Extract the [X, Y] coordinate from the center of the cell holding the provided text.  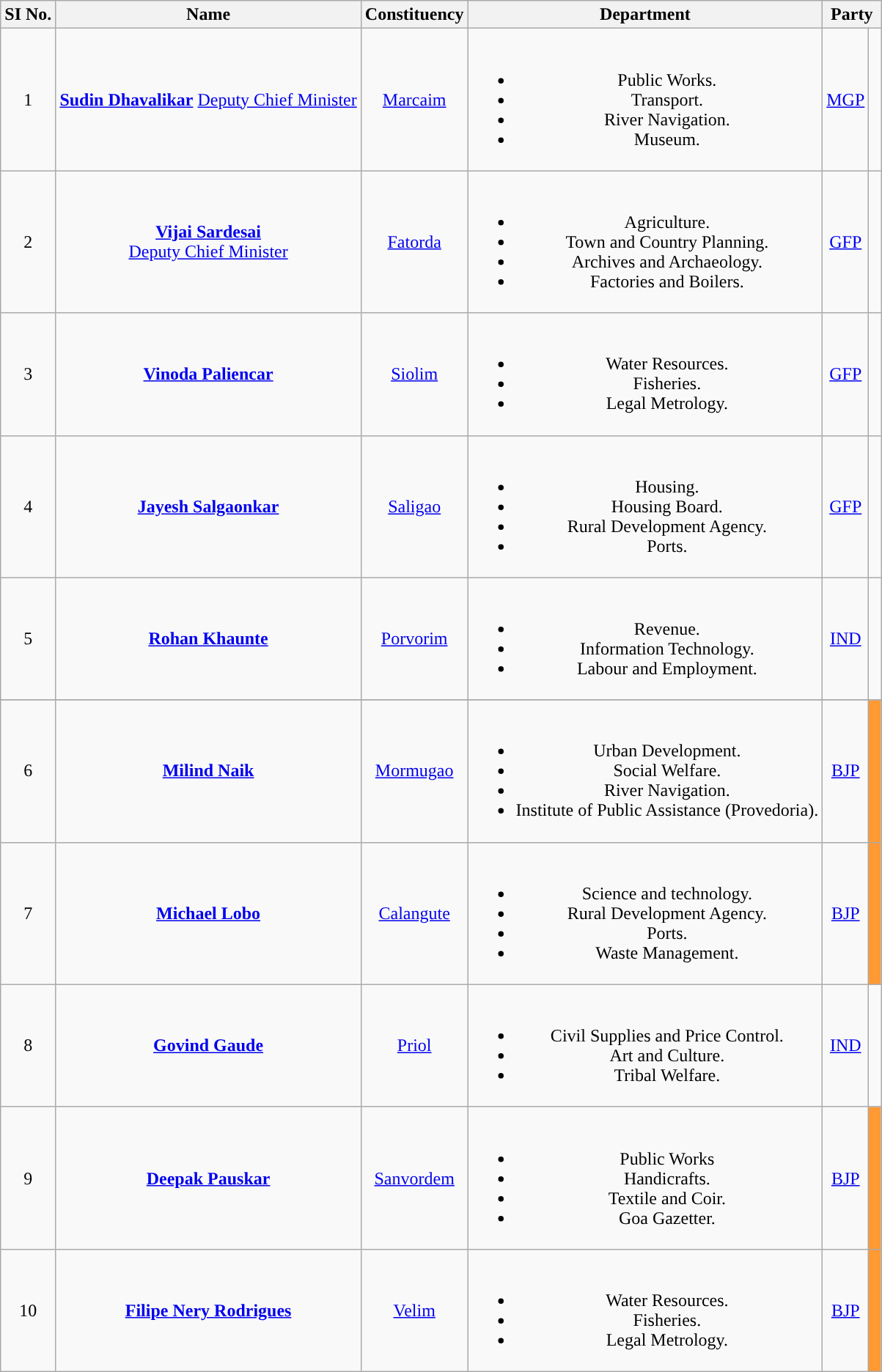
10 [28, 1310]
Jayesh Salgaonkar [208, 506]
Name [208, 15]
Agriculture.Town and Country Planning.Archives and Archaeology.Factories and Boilers. [645, 242]
Siolim [414, 374]
Calangute [414, 913]
6 [28, 771]
Fatorda [414, 242]
Michael Lobo [208, 913]
Marcaim [414, 100]
Sanvordem [414, 1178]
Civil Supplies and Price Control.Art and Culture.Tribal Welfare. [645, 1045]
Saligao [414, 506]
Science and technology.Rural Development Agency.Ports.Waste Management. [645, 913]
8 [28, 1045]
Constituency [414, 15]
Public Works.Transport.River Navigation.Museum. [645, 100]
SI No. [28, 15]
4 [28, 506]
Public WorksHandicrafts.Textile and Coir.Goa Gazetter. [645, 1178]
Sudin Dhavalikar Deputy Chief Minister [208, 100]
2 [28, 242]
Velim [414, 1310]
1 [28, 100]
Priol [414, 1045]
MGP [846, 100]
Filipe Nery Rodrigues [208, 1310]
Housing.Housing Board.Rural Development Agency.Ports. [645, 506]
Mormugao [414, 771]
Porvorim [414, 639]
Vinoda Paliencar [208, 374]
7 [28, 913]
Urban Development.Social Welfare.River Navigation.Institute of Public Assistance (Provedoria). [645, 771]
5 [28, 639]
Revenue.Information Technology.Labour and Employment. [645, 639]
Deepak Pauskar [208, 1178]
3 [28, 374]
Vijai SardesaiDeputy Chief Minister [208, 242]
Milind Naik [208, 771]
9 [28, 1178]
Department [645, 15]
Party [852, 15]
Rohan Khaunte [208, 639]
Govind Gaude [208, 1045]
